Find where the given text appears and provide that cell's center as (X, Y) coordinate. 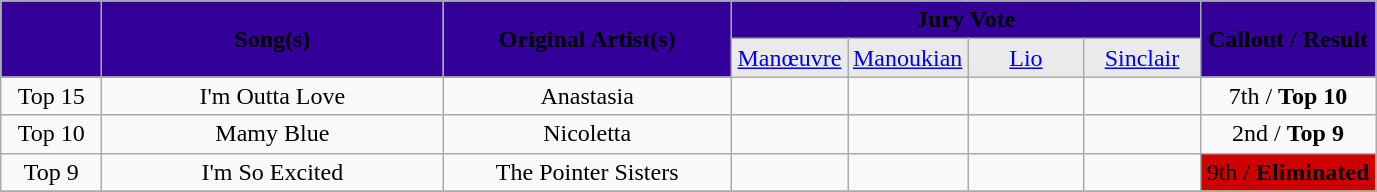
Lio (1026, 58)
7th / Top 10 (1288, 96)
Anastasia (588, 96)
Manoukian (908, 58)
I'm Outta Love (272, 96)
Sinclair (1142, 58)
Callout / Result (1288, 39)
I'm So Excited (272, 172)
2nd / Top 9 (1288, 134)
Nicoletta (588, 134)
Original Artist(s) (588, 39)
Mamy Blue (272, 134)
Top 9 (52, 172)
Top 10 (52, 134)
The Pointer Sisters (588, 172)
Jury Vote (966, 20)
Top 15 (52, 96)
Manœuvre (789, 58)
Song(s) (272, 39)
9th / Eliminated (1288, 172)
